Return (X, Y) of the center of cell containing provided text 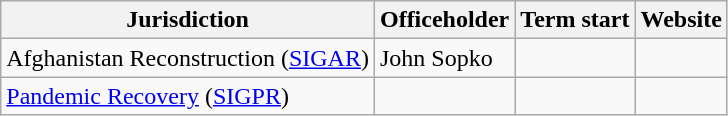
Afghanistan Reconstruction (SIGAR) (188, 58)
John Sopko (444, 58)
Officeholder (444, 20)
Term start (575, 20)
Jurisdiction (188, 20)
Pandemic Recovery (SIGPR) (188, 96)
Website (681, 20)
